Find where the given text appears and provide that cell's center as [X, Y] coordinate. 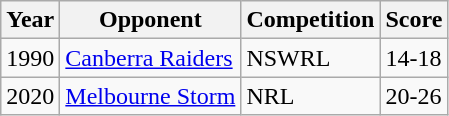
Canberra Raiders [150, 58]
Opponent [150, 20]
NRL [310, 96]
2020 [30, 96]
1990 [30, 58]
Score [414, 20]
Melbourne Storm [150, 96]
14-18 [414, 58]
Year [30, 20]
NSWRL [310, 58]
20-26 [414, 96]
Competition [310, 20]
